Extract the (x, y) coordinate from the center of the cell holding the provided text.  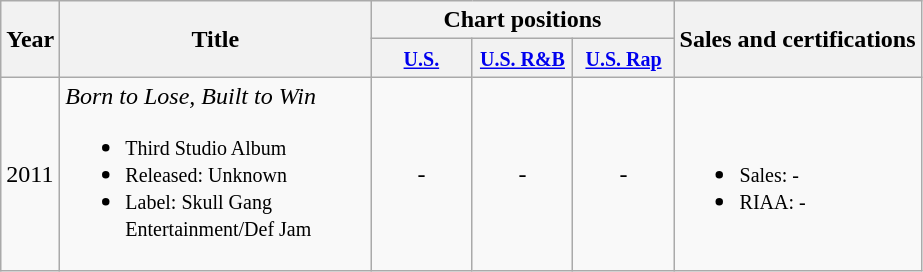
U.S. Rap (624, 58)
U.S. R&B (522, 58)
2011 (30, 174)
Chart positions (522, 20)
U.S. (422, 58)
Title (216, 39)
Born to Lose, Built to WinThird Studio AlbumReleased: UnknownLabel: Skull Gang Entertainment/Def Jam (216, 174)
Sales and certifications (798, 39)
Sales: -RIAA: - (798, 174)
Year (30, 39)
